Scan for the cell matching the given text and deliver its (X, Y) coordinate at center. 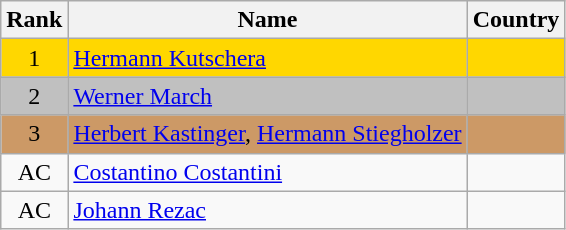
3 (34, 134)
Johann Rezac (268, 210)
2 (34, 96)
Country (516, 20)
Costantino Costantini (268, 172)
Rank (34, 20)
1 (34, 58)
Hermann Kutschera (268, 58)
Werner March (268, 96)
Name (268, 20)
Herbert Kastinger, Hermann Stiegholzer (268, 134)
